Output the (x, y) coordinate of the center of the cell containing the given text.  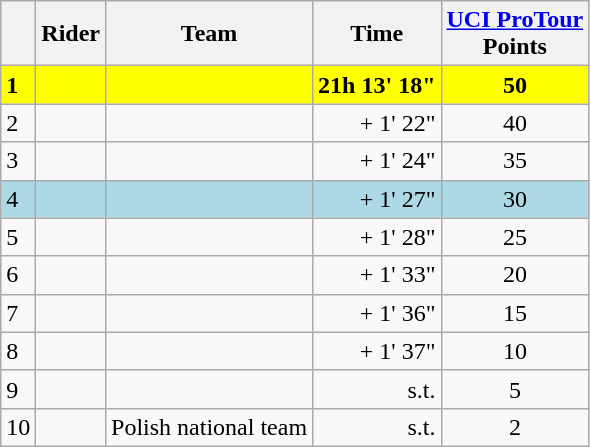
+ 1' 24" (377, 161)
Polish national team (210, 427)
+ 1' 22" (377, 123)
8 (18, 351)
UCI ProTourPoints (515, 34)
+ 1' 37" (377, 351)
25 (515, 237)
Time (377, 34)
7 (18, 313)
+ 1' 36" (377, 313)
50 (515, 85)
+ 1' 33" (377, 275)
21h 13' 18" (377, 85)
Team (210, 34)
+ 1' 28" (377, 237)
20 (515, 275)
4 (18, 199)
3 (18, 161)
15 (515, 313)
30 (515, 199)
1 (18, 85)
Rider (71, 34)
35 (515, 161)
9 (18, 389)
6 (18, 275)
40 (515, 123)
+ 1' 27" (377, 199)
